Return the (X, Y) coordinate for the center point of the cell that contains the specified text.  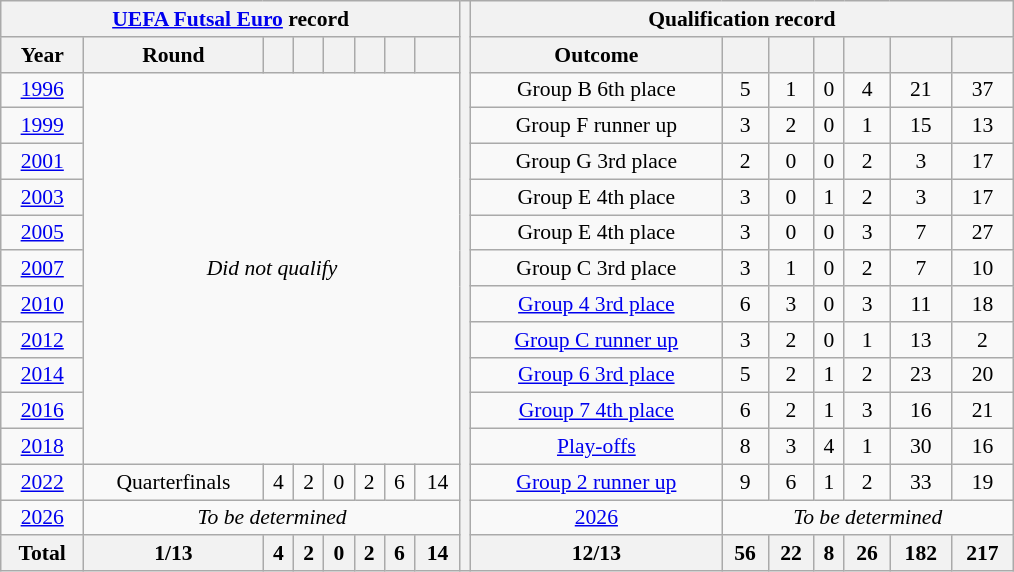
2001 (42, 162)
2010 (42, 304)
11 (921, 304)
18 (983, 304)
56 (745, 554)
Qualification record (742, 19)
2003 (42, 197)
Group 4 3rd place (597, 304)
20 (983, 375)
Round (174, 55)
Outcome (597, 55)
UEFA Futsal Euro record (231, 19)
Group 2 runner up (597, 482)
Quarterfinals (174, 482)
Total (42, 554)
12/13 (597, 554)
Group 7 4th place (597, 411)
23 (921, 375)
Group F runner up (597, 126)
Group G 3rd place (597, 162)
Did not qualify (272, 268)
Group C runner up (597, 340)
1/13 (174, 554)
Group C 3rd place (597, 269)
33 (921, 482)
2005 (42, 233)
Group B 6th place (597, 90)
22 (791, 554)
30 (921, 447)
2014 (42, 375)
2007 (42, 269)
2022 (42, 482)
182 (921, 554)
2012 (42, 340)
27 (983, 233)
1996 (42, 90)
Play-offs (597, 447)
Year (42, 55)
2018 (42, 447)
1999 (42, 126)
15 (921, 126)
10 (983, 269)
19 (983, 482)
2016 (42, 411)
217 (983, 554)
9 (745, 482)
26 (867, 554)
37 (983, 90)
Group 6 3rd place (597, 375)
